Search for the cell housing the specified text and yield its [x, y] center coordinate. 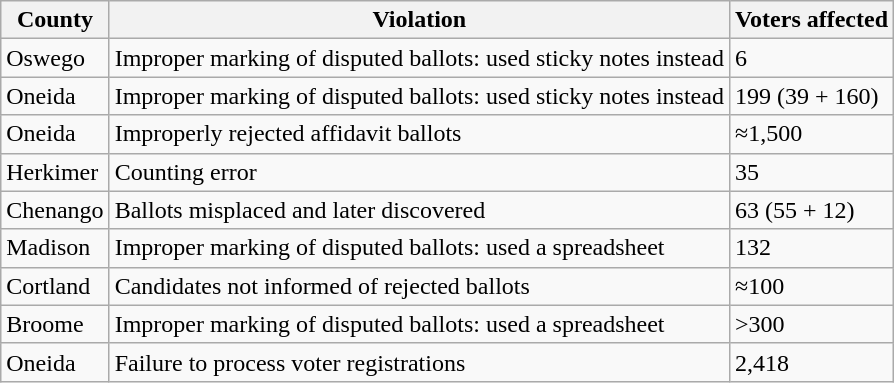
Oswego [55, 58]
Cortland [55, 286]
≈1,500 [811, 134]
≈100 [811, 286]
Voters affected [811, 20]
County [55, 20]
Madison [55, 248]
Broome [55, 324]
Ballots misplaced and later discovered [419, 210]
Candidates not informed of rejected ballots [419, 286]
199 (39 + 160) [811, 96]
Herkimer [55, 172]
Improperly rejected affidavit ballots [419, 134]
6 [811, 58]
35 [811, 172]
Failure to process voter registrations [419, 362]
Chenango [55, 210]
63 (55 + 12) [811, 210]
2,418 [811, 362]
132 [811, 248]
Violation [419, 20]
Counting error [419, 172]
>300 [811, 324]
